For the text-containing cell, return its midpoint in [X, Y] coordinate format. 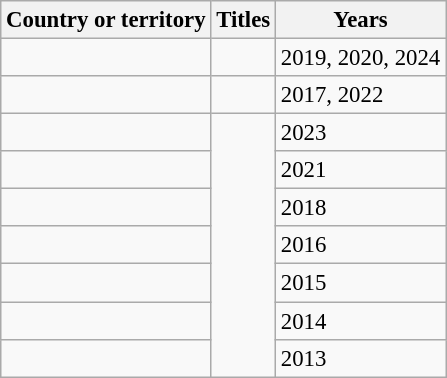
Years [360, 20]
Country or territory [106, 20]
2015 [360, 283]
2014 [360, 321]
2021 [360, 170]
2023 [360, 133]
2019, 2020, 2024 [360, 58]
2018 [360, 208]
2016 [360, 245]
2013 [360, 358]
Titles [244, 20]
2017, 2022 [360, 95]
